Output the (X, Y) coordinate of the center of the cell containing the given text.  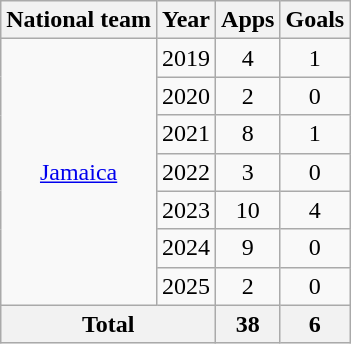
2020 (186, 96)
2024 (186, 248)
2021 (186, 134)
Goals (315, 20)
Total (108, 324)
National team (79, 20)
10 (248, 210)
Year (186, 20)
9 (248, 248)
Jamaica (79, 172)
38 (248, 324)
3 (248, 172)
2022 (186, 172)
2023 (186, 210)
6 (315, 324)
2025 (186, 286)
Apps (248, 20)
2019 (186, 58)
8 (248, 134)
